Detect which cell encompasses the target text, then output its [X, Y] center coordinate. 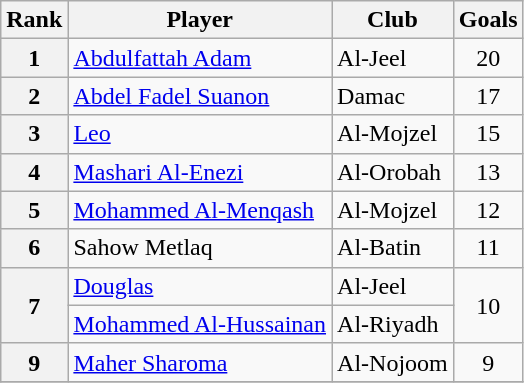
Mohammed Al-Hussainan [200, 324]
Abdel Fadel Suanon [200, 96]
Al-Batin [393, 248]
2 [34, 96]
Damac [393, 96]
Rank [34, 20]
Goals [488, 20]
Maher Sharoma [200, 362]
12 [488, 210]
17 [488, 96]
20 [488, 58]
Abdulfattah Adam [200, 58]
Sahow Metlaq [200, 248]
Mohammed Al-Menqash [200, 210]
Mashari Al-Enezi [200, 172]
Al-Riyadh [393, 324]
Al-Orobah [393, 172]
10 [488, 305]
Leo [200, 134]
7 [34, 305]
1 [34, 58]
3 [34, 134]
13 [488, 172]
11 [488, 248]
6 [34, 248]
Douglas [200, 286]
5 [34, 210]
Player [200, 20]
15 [488, 134]
Club [393, 20]
Al-Nojoom [393, 362]
4 [34, 172]
